Search for the cell housing the specified text and yield its [X, Y] center coordinate. 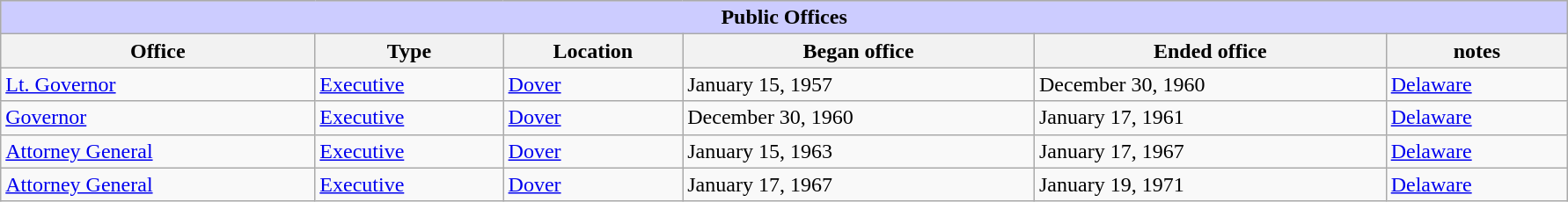
January 19, 1971 [1210, 184]
Governor [158, 118]
January 15, 1957 [859, 84]
notes [1476, 51]
Office [158, 51]
Type [409, 51]
Location [593, 51]
Lt. Governor [158, 84]
January 15, 1963 [859, 151]
Began office [859, 51]
Ended office [1210, 51]
January 17, 1961 [1210, 118]
Public Offices [785, 18]
